For the text-containing cell, return its midpoint in (x, y) coordinate format. 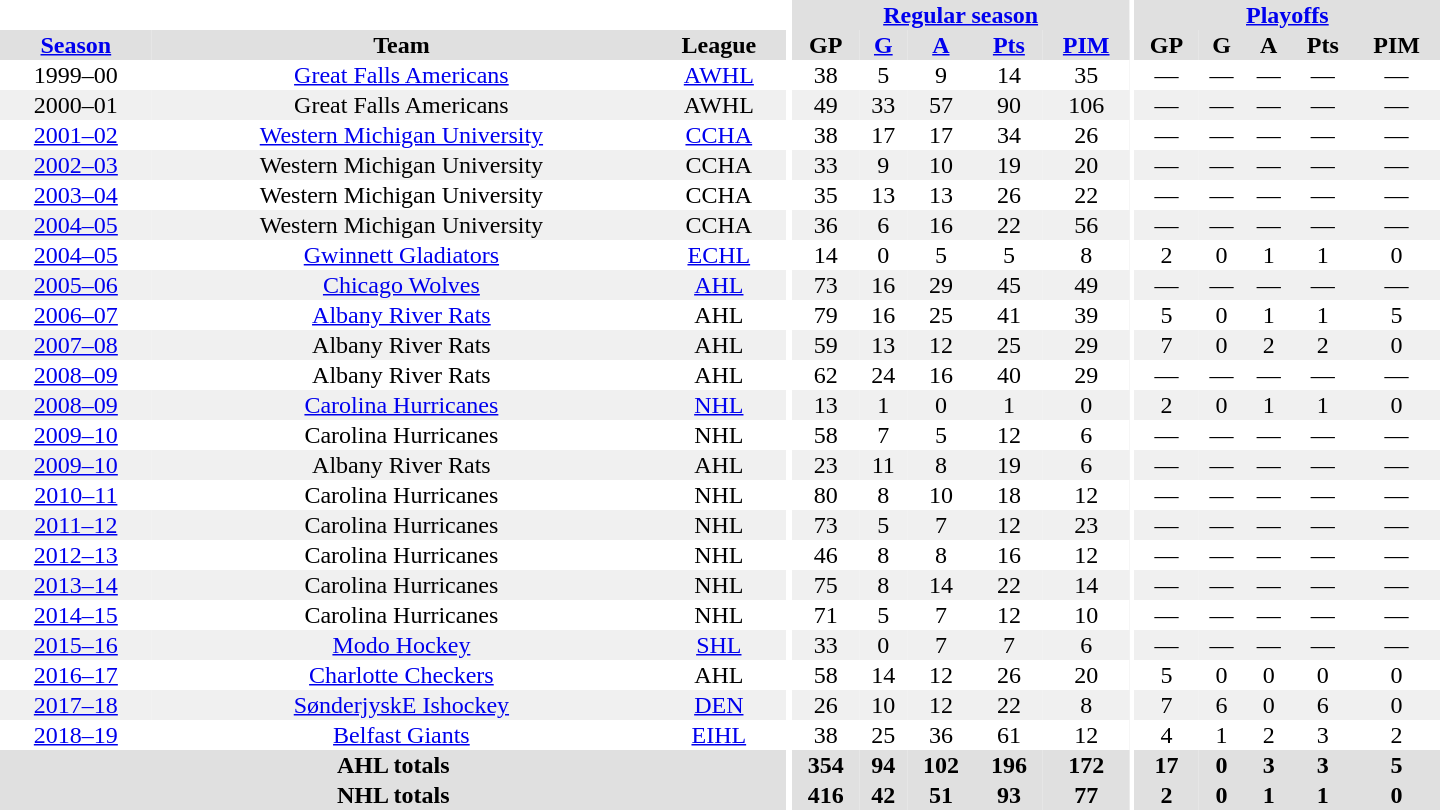
Team (402, 45)
80 (826, 495)
2014–15 (76, 615)
2012–13 (76, 555)
SHL (718, 645)
2005–06 (76, 285)
2011–12 (76, 525)
2003–04 (76, 195)
SønderjyskE Ishockey (402, 705)
18 (1009, 495)
39 (1086, 315)
416 (826, 795)
90 (1009, 105)
61 (1009, 735)
41 (1009, 315)
106 (1086, 105)
2017–18 (76, 705)
1999–00 (76, 75)
354 (826, 765)
Regular season (961, 15)
NHL totals (394, 795)
75 (826, 585)
59 (826, 345)
62 (826, 375)
Modo Hockey (402, 645)
2001–02 (76, 135)
Charlotte Checkers (402, 675)
94 (884, 765)
2002–03 (76, 165)
93 (1009, 795)
45 (1009, 285)
Playoffs (1288, 15)
Gwinnett Gladiators (402, 255)
102 (941, 765)
172 (1086, 765)
57 (941, 105)
4 (1166, 735)
196 (1009, 765)
Chicago Wolves (402, 285)
2015–16 (76, 645)
79 (826, 315)
24 (884, 375)
Season (76, 45)
51 (941, 795)
ECHL (718, 255)
42 (884, 795)
2007–08 (76, 345)
2016–17 (76, 675)
AHL totals (394, 765)
34 (1009, 135)
DEN (718, 705)
2018–19 (76, 735)
Belfast Giants (402, 735)
League (718, 45)
2013–14 (76, 585)
77 (1086, 795)
56 (1086, 225)
40 (1009, 375)
EIHL (718, 735)
2000–01 (76, 105)
71 (826, 615)
11 (884, 465)
2006–07 (76, 315)
46 (826, 555)
2010–11 (76, 495)
